Scan for the cell matching the given text and deliver its (x, y) coordinate at center. 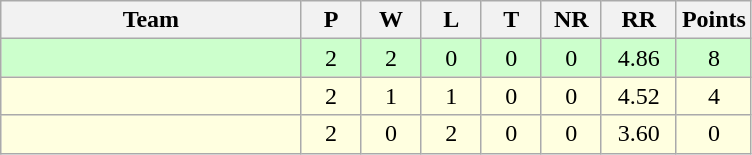
4 (714, 96)
NR (571, 20)
L (451, 20)
RR (638, 20)
Team (151, 20)
8 (714, 58)
Points (714, 20)
4.52 (638, 96)
4.86 (638, 58)
T (511, 20)
3.60 (638, 134)
P (331, 20)
W (391, 20)
